Output the (x, y) coordinate of the center of the cell containing the given text.  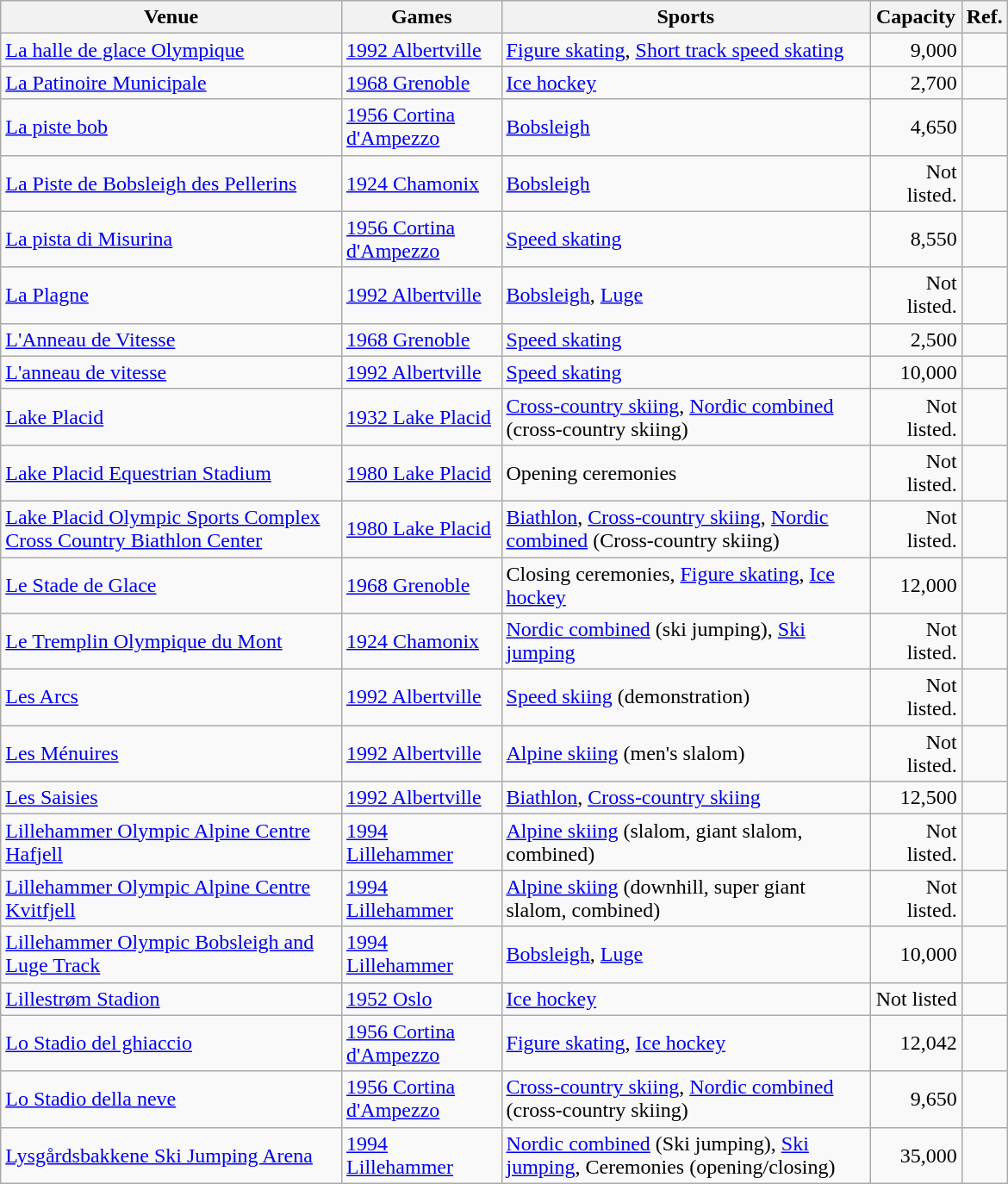
Sports (686, 17)
Lillehammer Olympic Bobsleigh and Luge Track (171, 955)
Alpine skiing (downhill, super giant slalom, combined) (686, 898)
8,550 (917, 240)
Figure skating, Short track speed skating (686, 50)
La Patinoire Municipale (171, 83)
9,650 (917, 1100)
2,500 (917, 340)
9,000 (917, 50)
Lake Placid Olympic Sports Complex Cross Country Biathlon Center (171, 529)
Le Stade de Glace (171, 584)
Lake Placid Equestrian Stadium (171, 472)
Nordic combined (Ski jumping), Ski jumping, Ceremonies (opening/closing) (686, 1155)
Figure skating, Ice hockey (686, 1043)
Biathlon, Cross-country skiing (686, 798)
Alpine skiing (slalom, giant slalom, combined) (686, 843)
Closing ceremonies, Figure skating, Ice hockey (686, 584)
La piste bob (171, 128)
La Piste de Bobsleigh des Pellerins (171, 183)
Ref. (984, 17)
Venue (171, 17)
L'Anneau de Vitesse (171, 340)
4,650 (917, 128)
Speed skiing (demonstration) (686, 698)
Games (422, 17)
Capacity (917, 17)
Alpine skiing (men's slalom) (686, 753)
Le Tremplin Olympique du Mont (171, 641)
Nordic combined (ski jumping), Ski jumping (686, 641)
1932 Lake Placid (422, 417)
Lake Placid (171, 417)
12,042 (917, 1043)
La pista di Misurina (171, 240)
Opening ceremonies (686, 472)
Les Saisies (171, 798)
La Plagne (171, 295)
12,000 (917, 584)
1952 Oslo (422, 999)
12,500 (917, 798)
Lillehammer Olympic Alpine Centre Hafjell (171, 843)
Biathlon, Cross-country skiing, Nordic combined (Cross-country skiing) (686, 529)
Lillehammer Olympic Alpine Centre Kvitfjell (171, 898)
Not listed (917, 999)
Lillestrøm Stadion (171, 999)
L'anneau de vitesse (171, 372)
Les Ménuires (171, 753)
Lo Stadio del ghiaccio (171, 1043)
35,000 (917, 1155)
Lo Stadio della neve (171, 1100)
Lysgårdsbakkene Ski Jumping Arena (171, 1155)
La halle de glace Olympique (171, 50)
Les Arcs (171, 698)
2,700 (917, 83)
